For the text-containing cell, return its midpoint in (x, y) coordinate format. 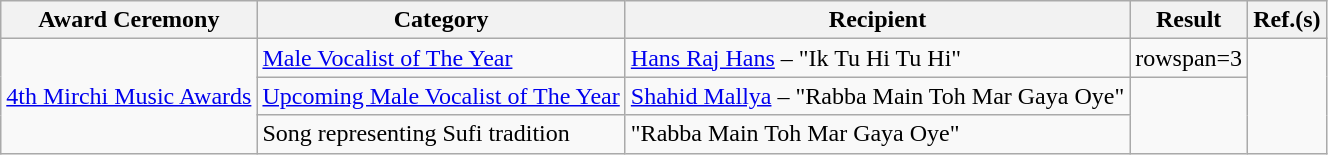
Ref.(s) (1287, 20)
rowspan=3 (1189, 58)
Shahid Mallya – "Rabba Main Toh Mar Gaya Oye" (877, 96)
Result (1189, 20)
Song representing Sufi tradition (441, 134)
Award Ceremony (129, 20)
Upcoming Male Vocalist of The Year (441, 96)
Male Vocalist of The Year (441, 58)
Recipient (877, 20)
Hans Raj Hans – "Ik Tu Hi Tu Hi" (877, 58)
Category (441, 20)
4th Mirchi Music Awards (129, 96)
"Rabba Main Toh Mar Gaya Oye" (877, 134)
